From the cell containing the given text, extract its center point as (x, y) coordinate. 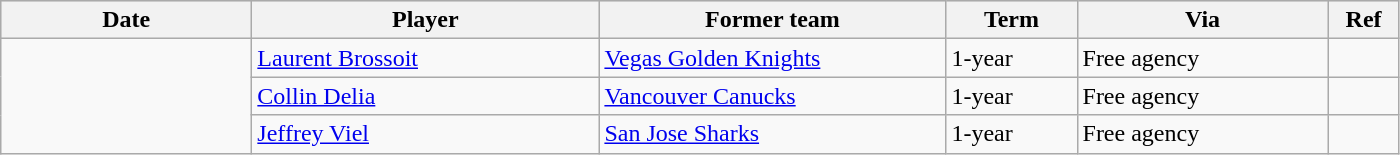
Vegas Golden Knights (772, 58)
Jeffrey Viel (426, 134)
Date (126, 20)
Former team (772, 20)
Laurent Brossoit (426, 58)
Collin Delia (426, 96)
Ref (1364, 20)
San Jose Sharks (772, 134)
Vancouver Canucks (772, 96)
Player (426, 20)
Via (1202, 20)
Term (1012, 20)
